Detect which cell encompasses the target text, then output its (x, y) center coordinate. 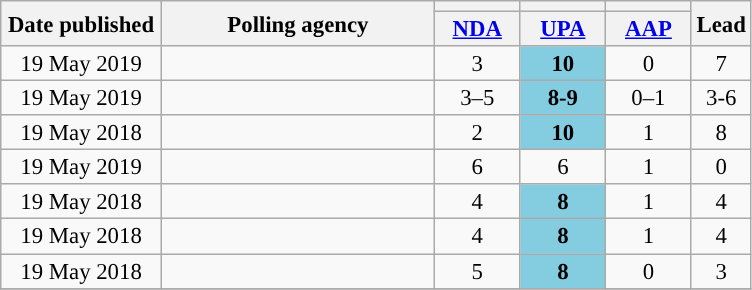
3–5 (477, 98)
5 (477, 272)
UPA (563, 30)
0–1 (649, 98)
Polling agency (298, 24)
Date published (82, 24)
NDA (477, 30)
7 (721, 64)
AAP (649, 30)
2 (477, 132)
3-6 (721, 98)
Lead (721, 24)
8-9 (563, 98)
